Search for the cell housing the specified text and yield its (x, y) center coordinate. 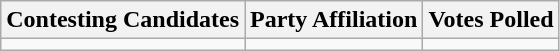
Party Affiliation (334, 20)
Votes Polled (491, 20)
Contesting Candidates (123, 20)
